For the text-containing cell, return its midpoint in [x, y] coordinate format. 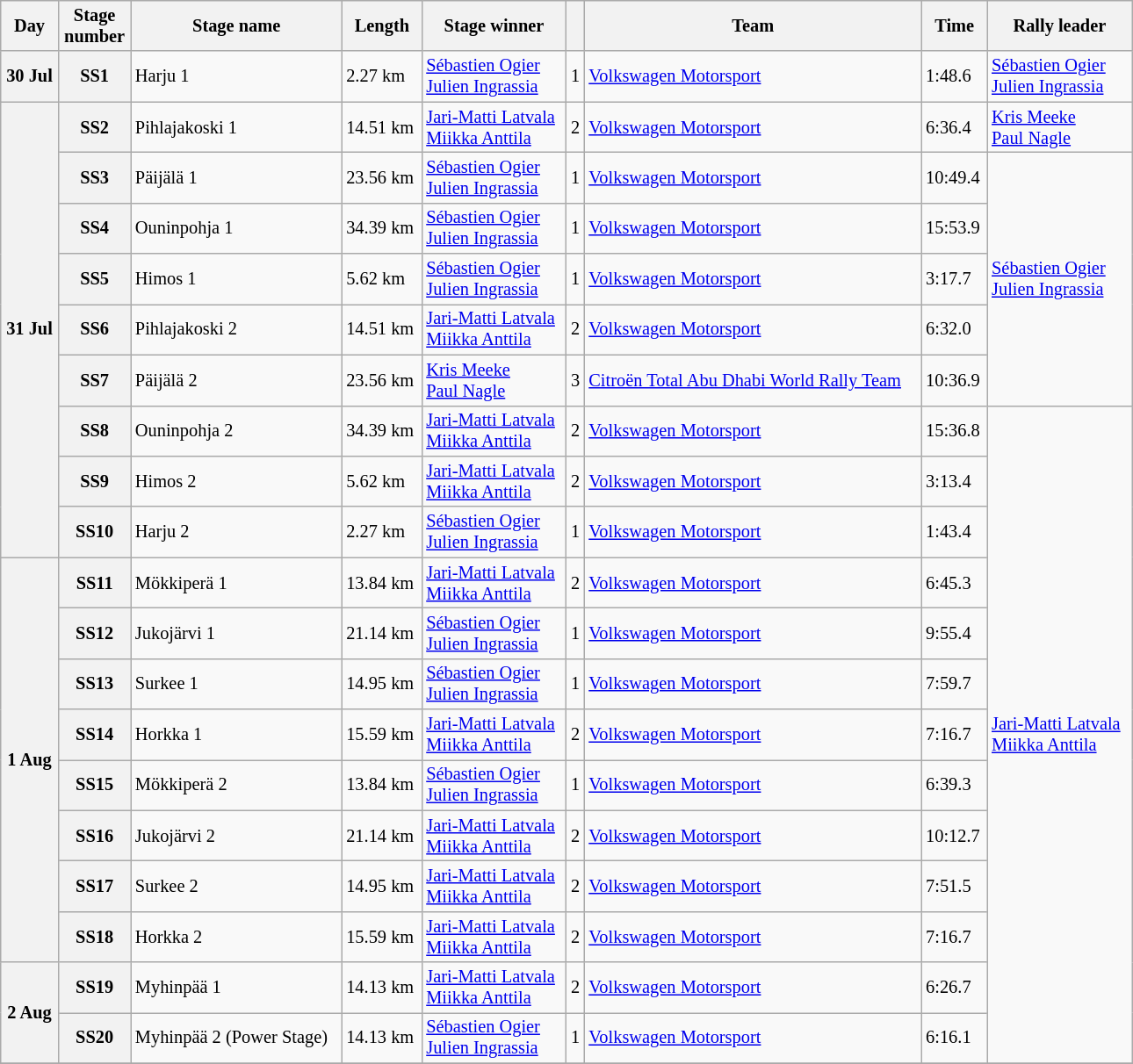
SS1 [95, 76]
SS5 [95, 279]
Surkee 1 [236, 684]
6:45.3 [954, 583]
SS9 [95, 481]
SS20 [95, 1038]
Päijälä 2 [236, 380]
9:55.4 [954, 633]
Päijälä 1 [236, 177]
1:48.6 [954, 76]
Rally leader [1059, 25]
Myhinpää 1 [236, 988]
Ouninpohja 2 [236, 431]
3:17.7 [954, 279]
Horkka 1 [236, 735]
30 Jul [30, 76]
10:12.7 [954, 836]
15:36.8 [954, 431]
Stage name [236, 25]
SS11 [95, 583]
Himos 1 [236, 279]
10:36.9 [954, 380]
Jukojärvi 1 [236, 633]
Length [381, 25]
Jukojärvi 2 [236, 836]
6:36.4 [954, 127]
SS15 [95, 785]
SS14 [95, 735]
SS12 [95, 633]
1:43.4 [954, 532]
Harju 2 [236, 532]
6:39.3 [954, 785]
SS10 [95, 532]
SS16 [95, 836]
Stage winner [494, 25]
2 Aug [30, 1013]
Ouninpohja 1 [236, 228]
10:49.4 [954, 177]
Himos 2 [236, 481]
SS4 [95, 228]
Team [753, 25]
SS7 [95, 380]
6:32.0 [954, 329]
Horkka 2 [236, 937]
SS3 [95, 177]
15:53.9 [954, 228]
Mökkiperä 2 [236, 785]
7:59.7 [954, 684]
SS18 [95, 937]
Mökkiperä 1 [236, 583]
3 [576, 380]
Myhinpää 2 (Power Stage) [236, 1038]
Day [30, 25]
Pihlajakoski 1 [236, 127]
7:51.5 [954, 886]
31 Jul [30, 330]
SS6 [95, 329]
Time [954, 25]
SS13 [95, 684]
3:13.4 [954, 481]
SS2 [95, 127]
Citroën Total Abu Dhabi World Rally Team [753, 380]
1 Aug [30, 760]
SS8 [95, 431]
Surkee 2 [236, 886]
6:26.7 [954, 988]
SS17 [95, 886]
SS19 [95, 988]
Stagenumber [95, 25]
Harju 1 [236, 76]
Pihlajakoski 2 [236, 329]
6:16.1 [954, 1038]
